Scan for the cell matching the given text and deliver its [x, y] coordinate at center. 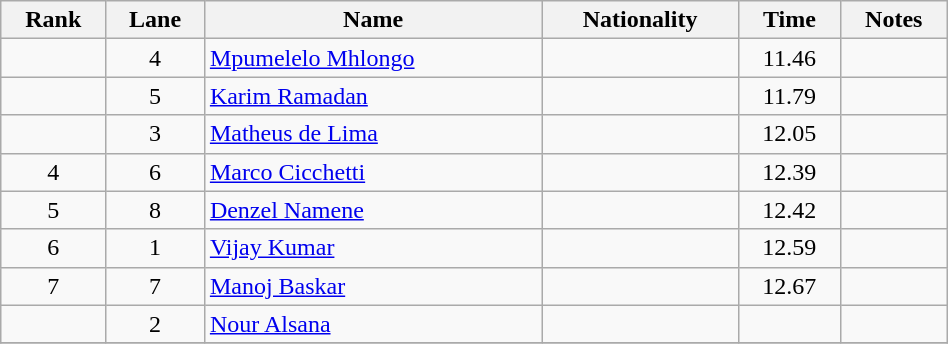
Lane [156, 20]
Matheus de Lima [372, 134]
Manoj Baskar [372, 286]
Karim Ramadan [372, 96]
Vijay Kumar [372, 248]
Notes [894, 20]
12.67 [789, 286]
11.79 [789, 96]
Nour Alsana [372, 324]
11.46 [789, 58]
12.05 [789, 134]
Mpumelelo Mhlongo [372, 58]
Rank [54, 20]
8 [156, 210]
12.42 [789, 210]
12.59 [789, 248]
Denzel Namene [372, 210]
3 [156, 134]
Marco Cicchetti [372, 172]
Time [789, 20]
Name [372, 20]
1 [156, 248]
Nationality [640, 20]
2 [156, 324]
12.39 [789, 172]
